Scan for the cell matching the given text and deliver its [x, y] coordinate at center. 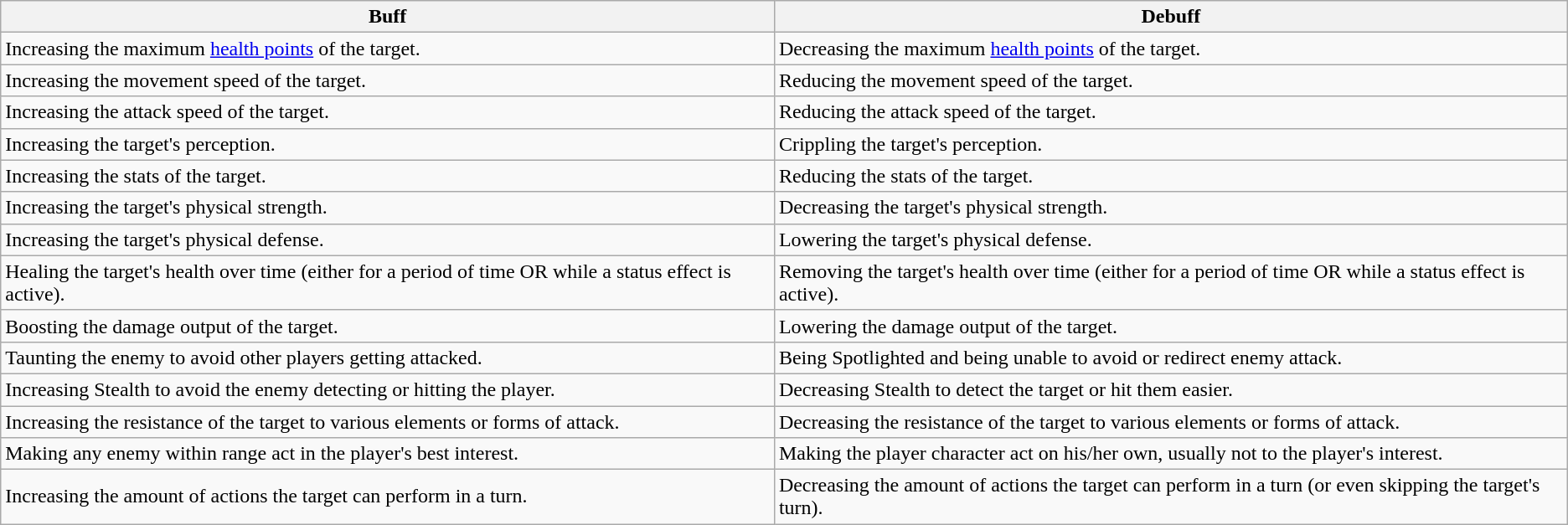
Increasing the target's perception. [388, 144]
Increasing the maximum health points of the target. [388, 49]
Being Spotlighted and being unable to avoid or redirect enemy attack. [1171, 358]
Removing the target's health over time (either for a period of time OR while a status effect is active). [1171, 283]
Decreasing the target's physical strength. [1171, 208]
Reducing the stats of the target. [1171, 176]
Decreasing the resistance of the target to various elements or forms of attack. [1171, 421]
Taunting the enemy to avoid other players getting attacked. [388, 358]
Making any enemy within range act in the player's best interest. [388, 454]
Increasing the stats of the target. [388, 176]
Healing the target's health over time (either for a period of time OR while a status effect is active). [388, 283]
Decreasing the maximum health points of the target. [1171, 49]
Increasing the attack speed of the target. [388, 112]
Making the player character act on his/her own, usually not to the player's interest. [1171, 454]
Reducing the attack speed of the target. [1171, 112]
Lowering the damage output of the target. [1171, 326]
Debuff [1171, 17]
Reducing the movement speed of the target. [1171, 80]
Crippling the target's perception. [1171, 144]
Increasing the amount of actions the target can perform in a turn. [388, 497]
Decreasing Stealth to detect the target or hit them easier. [1171, 389]
Increasing the resistance of the target to various elements or forms of attack. [388, 421]
Increasing the movement speed of the target. [388, 80]
Lowering the target's physical defense. [1171, 239]
Increasing the target's physical defense. [388, 239]
Decreasing the amount of actions the target can perform in a turn (or even skipping the target's turn). [1171, 497]
Increasing the target's physical strength. [388, 208]
Increasing Stealth to avoid the enemy detecting or hitting the player. [388, 389]
Boosting the damage output of the target. [388, 326]
Buff [388, 17]
